Identify which cell holds the provided text, then report its [X, Y] central coordinate. 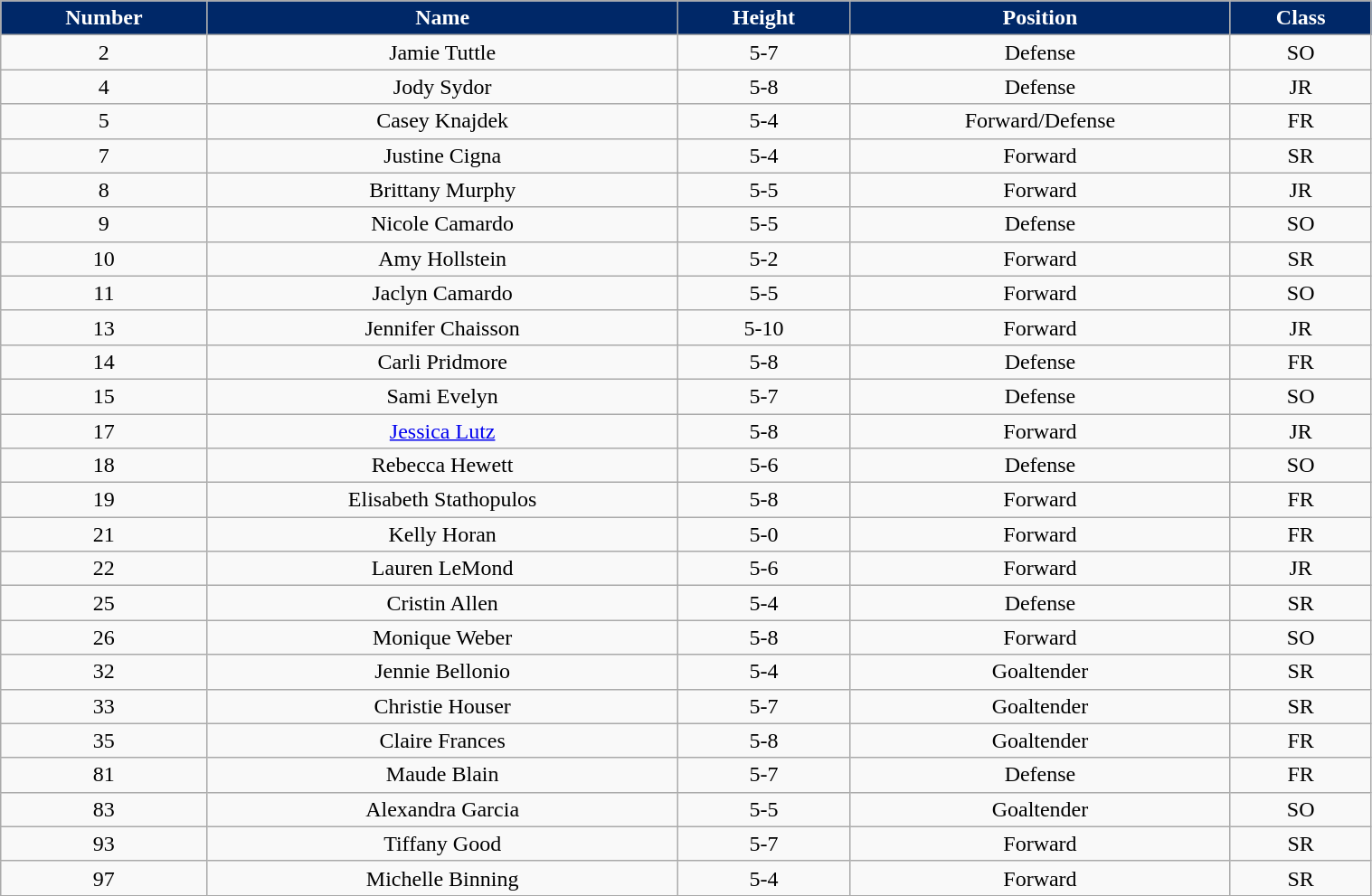
Forward/Defense [1040, 121]
5 [104, 121]
Alexandra Garcia [442, 809]
21 [104, 534]
26 [104, 637]
11 [104, 293]
83 [104, 809]
Cristin Allen [442, 603]
Lauren LeMond [442, 569]
10 [104, 259]
2 [104, 52]
Sami Evelyn [442, 396]
Jennie Bellonio [442, 672]
Maude Blain [442, 775]
Jody Sydor [442, 87]
Rebecca Hewett [442, 466]
Tiffany Good [442, 844]
Nicole Camardo [442, 224]
Name [442, 18]
Carli Pridmore [442, 362]
Michelle Binning [442, 878]
19 [104, 500]
8 [104, 190]
14 [104, 362]
Class [1301, 18]
18 [104, 466]
22 [104, 569]
4 [104, 87]
15 [104, 396]
Jennifer Chaisson [442, 327]
7 [104, 156]
Height [763, 18]
93 [104, 844]
Position [1040, 18]
Christie Houser [442, 706]
Amy Hollstein [442, 259]
Casey Knajdek [442, 121]
17 [104, 431]
Justine Cigna [442, 156]
35 [104, 740]
Claire Frances [442, 740]
25 [104, 603]
5-0 [763, 534]
Jamie Tuttle [442, 52]
5-10 [763, 327]
Elisabeth Stathopulos [442, 500]
Brittany Murphy [442, 190]
5-2 [763, 259]
Jaclyn Camardo [442, 293]
9 [104, 224]
Kelly Horan [442, 534]
81 [104, 775]
Jessica Lutz [442, 431]
97 [104, 878]
13 [104, 327]
33 [104, 706]
Monique Weber [442, 637]
Number [104, 18]
32 [104, 672]
